Capture the cell that displays the provided text and extract its [x, y] central coordinate. 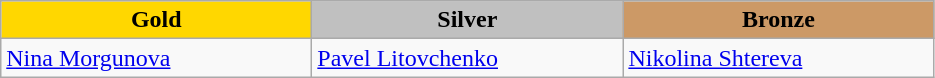
Nikolina Shtereva [778, 58]
Pavel Litovchenko [468, 58]
Bronze [778, 20]
Nina Morgunova [156, 58]
Silver [468, 20]
Gold [156, 20]
